Extract the (X, Y) coordinate from the center of the cell holding the provided text.  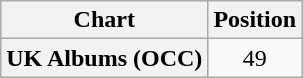
UK Albums (OCC) (104, 58)
49 (255, 58)
Chart (104, 20)
Position (255, 20)
